Search for the cell housing the specified text and yield its [X, Y] center coordinate. 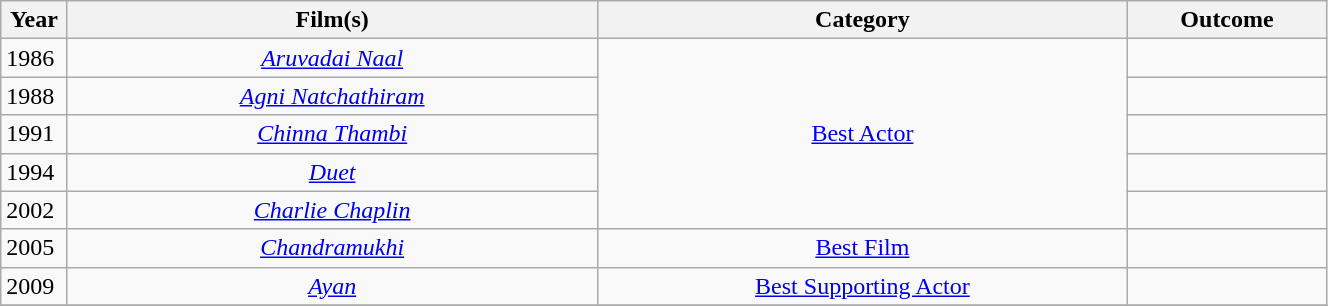
Agni Natchathiram [332, 96]
1988 [34, 96]
2005 [34, 248]
1994 [34, 172]
1991 [34, 134]
Film(s) [332, 20]
Category [862, 20]
Aruvadai Naal [332, 58]
1986 [34, 58]
Ayan [332, 286]
Outcome [1228, 20]
Chinna Thambi [332, 134]
Best Actor [862, 134]
Duet [332, 172]
Chandramukhi [332, 248]
Best Film [862, 248]
Charlie Chaplin [332, 210]
Year [34, 20]
2009 [34, 286]
2002 [34, 210]
Best Supporting Actor [862, 286]
